Identify which cell holds the provided text, then report its (X, Y) central coordinate. 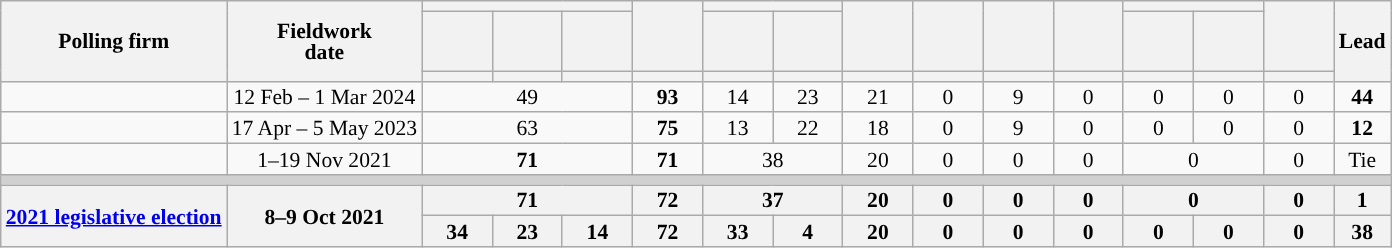
18 (878, 128)
12 Feb – 1 Mar 2024 (324, 96)
Tie (1362, 160)
1–19 Nov 2021 (324, 160)
12 (1362, 128)
63 (527, 128)
Lead (1362, 41)
2021 legislative election (114, 216)
Fieldworkdate (324, 41)
8–9 Oct 2021 (324, 216)
33 (738, 232)
21 (878, 96)
75 (667, 128)
49 (527, 96)
17 Apr – 5 May 2023 (324, 128)
37 (773, 200)
93 (667, 96)
13 (738, 128)
44 (1362, 96)
22 (808, 128)
Polling firm (114, 41)
1 (1362, 200)
4 (808, 232)
34 (457, 232)
